Find where the given text appears and provide that cell's center as (X, Y) coordinate. 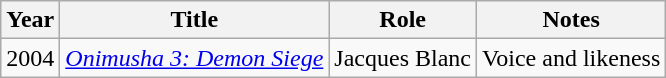
Onimusha 3: Demon Siege (194, 58)
2004 (30, 58)
Voice and likeness (572, 58)
Title (194, 20)
Notes (572, 20)
Jacques Blanc (403, 58)
Year (30, 20)
Role (403, 20)
